Return (X, Y) of the center of cell containing provided text 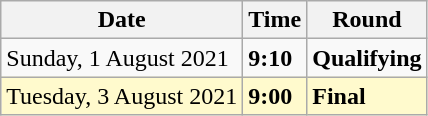
Date (122, 20)
Time (275, 20)
Qualifying (367, 58)
Sunday, 1 August 2021 (122, 58)
Round (367, 20)
9:00 (275, 96)
9:10 (275, 58)
Tuesday, 3 August 2021 (122, 96)
Final (367, 96)
